Capture the cell that displays the provided text and extract its (x, y) central coordinate. 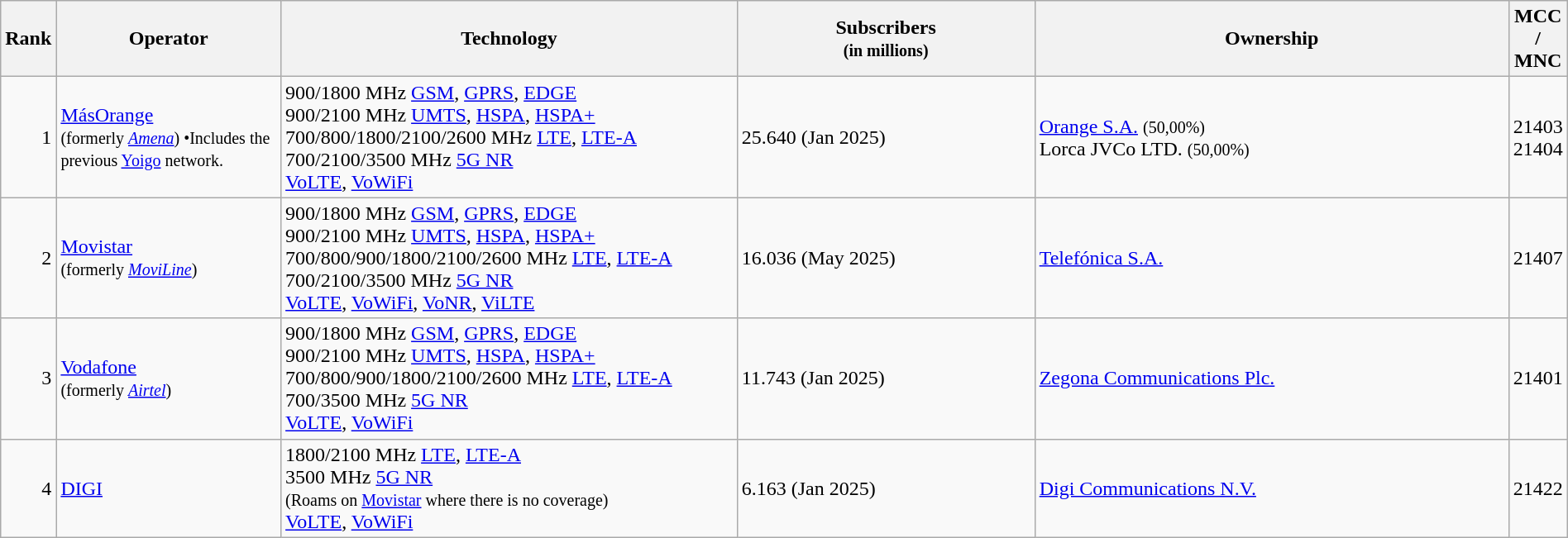
Subscribers(in millions) (886, 39)
21422 (1538, 488)
4 (28, 488)
Zegona Communications Plc. (1272, 379)
Movistar (formerly MoviLine) (169, 258)
Operator (169, 39)
21407 (1538, 258)
900/1800 MHz GSM, GPRS, EDGE900/2100 MHz UMTS, HSPA, HSPA+700/800/1800/2100/2600 MHz LTE, LTE-A700/2100/3500 MHz 5G NRVoLTE, VoWiFi (509, 137)
Telefónica S.A. (1272, 258)
6.163 (Jan 2025) (886, 488)
Ownership (1272, 39)
900/1800 MHz GSM, GPRS, EDGE900/2100 MHz UMTS, HSPA, HSPA+700/800/900/1800/2100/2600 MHz LTE, LTE-A700/2100/3500 MHz 5G NRVoLTE, VoWiFi, VoNR, ViLTE (509, 258)
Digi Communications N.V. (1272, 488)
Rank (28, 39)
1 (28, 137)
1800/2100 MHz LTE, LTE-A3500 MHz 5G NR(Roams on Movistar where there is no coverage)VoLTE, VoWiFi (509, 488)
21401 (1538, 379)
25.640 (Jan 2025) (886, 137)
Vodafone (formerly Airtel) (169, 379)
2 (28, 258)
MCC / MNC (1538, 39)
16.036 (May 2025) (886, 258)
900/1800 MHz GSM, GPRS, EDGE900/2100 MHz UMTS, HSPA, HSPA+700/800/900/1800/2100/2600 MHz LTE, LTE-A700/3500 MHz 5G NRVoLTE, VoWiFi (509, 379)
DIGI (169, 488)
Technology (509, 39)
11.743 (Jan 2025) (886, 379)
3 (28, 379)
Orange S.A. (50,00%)Lorca JVCo LTD. (50,00%) (1272, 137)
2140321404 (1538, 137)
MásOrange (formerly Amena) •Includes the previous Yoigo network. (169, 137)
